Return (x, y) of the center of cell containing provided text 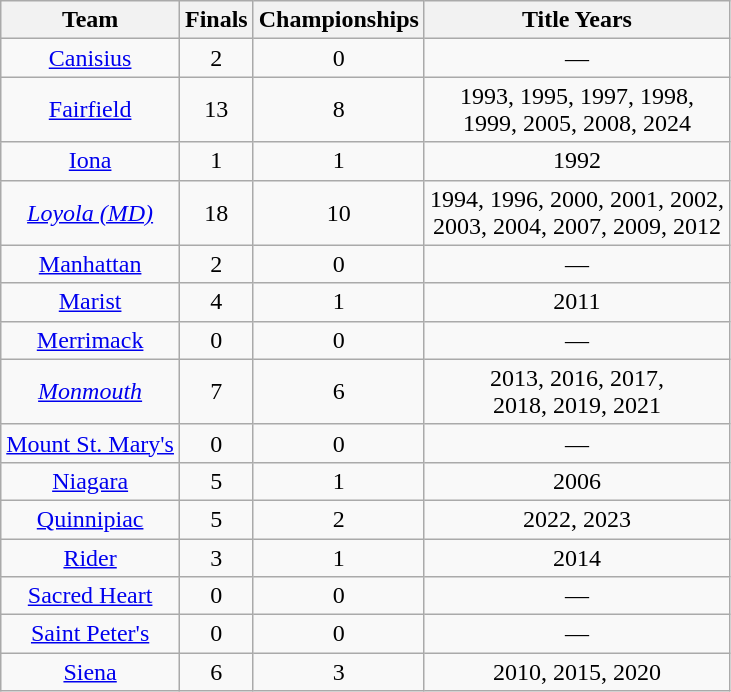
Saint Peter's (90, 634)
Title Years (576, 20)
Marist (90, 302)
Manhattan (90, 264)
13 (216, 110)
2011 (576, 302)
1994, 1996, 2000, 2001, 2002,2003, 2004, 2007, 2009, 2012 (576, 212)
Iona (90, 161)
2010, 2015, 2020 (576, 672)
2006 (576, 481)
18 (216, 212)
Fairfield (90, 110)
Championships (338, 20)
2022, 2023 (576, 519)
Monmouth (90, 392)
2013, 2016, 2017,2018, 2019, 2021 (576, 392)
Canisius (90, 58)
2014 (576, 557)
10 (338, 212)
4 (216, 302)
Merrimack (90, 340)
Team (90, 20)
Mount St. Mary's (90, 443)
Rider (90, 557)
1992 (576, 161)
Siena (90, 672)
7 (216, 392)
1993, 1995, 1997, 1998,1999, 2005, 2008, 2024 (576, 110)
Niagara (90, 481)
Finals (216, 20)
Quinnipiac (90, 519)
Sacred Heart (90, 596)
8 (338, 110)
Loyola (MD) (90, 212)
